Locate the cell with the specified text and output its (x, y) center coordinate. 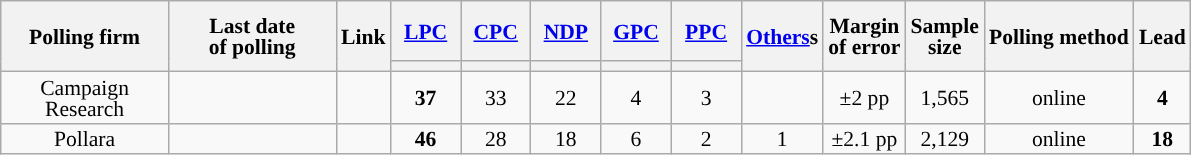
46 (426, 138)
Campaign Research (85, 97)
NDP (566, 31)
3 (706, 97)
Lead (1162, 36)
2 (706, 138)
1 (782, 138)
Samplesize (945, 36)
22 (566, 97)
±2 pp (864, 97)
±2.1 pp (864, 138)
Polling firm (85, 36)
GPC (636, 31)
Marginof error (864, 36)
1,565 (945, 97)
LPC (426, 31)
Pollara (85, 138)
Otherss (782, 36)
33 (496, 97)
PPC (706, 31)
28 (496, 138)
CPC (496, 31)
2,129 (945, 138)
Polling method (1059, 36)
Last dateof polling (252, 36)
6 (636, 138)
37 (426, 97)
Link (364, 36)
